Locate the cell with the specified text and output its [x, y] center coordinate. 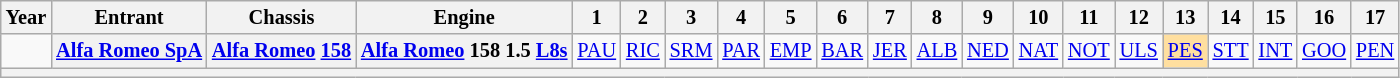
BAR [842, 51]
1 [596, 17]
NED [988, 51]
ALB [937, 51]
ULS [1139, 51]
PAR [740, 51]
10 [1038, 17]
5 [791, 17]
RIC [643, 51]
17 [1375, 17]
14 [1231, 17]
Engine [464, 17]
3 [692, 17]
EMP [791, 51]
NAT [1038, 51]
GOO [1324, 51]
2 [643, 17]
Year [26, 17]
SRM [692, 51]
7 [890, 17]
15 [1276, 17]
9 [988, 17]
Chassis [282, 17]
PAU [596, 51]
NOT [1089, 51]
INT [1276, 51]
JER [890, 51]
PES [1186, 51]
13 [1186, 17]
Alfa Romeo 158 [282, 51]
4 [740, 17]
Alfa Romeo 158 1.5 L8s [464, 51]
6 [842, 17]
STT [1231, 51]
11 [1089, 17]
8 [937, 17]
PEN [1375, 51]
12 [1139, 17]
Alfa Romeo SpA [129, 51]
16 [1324, 17]
Entrant [129, 17]
